For the text-containing cell, return its midpoint in (x, y) coordinate format. 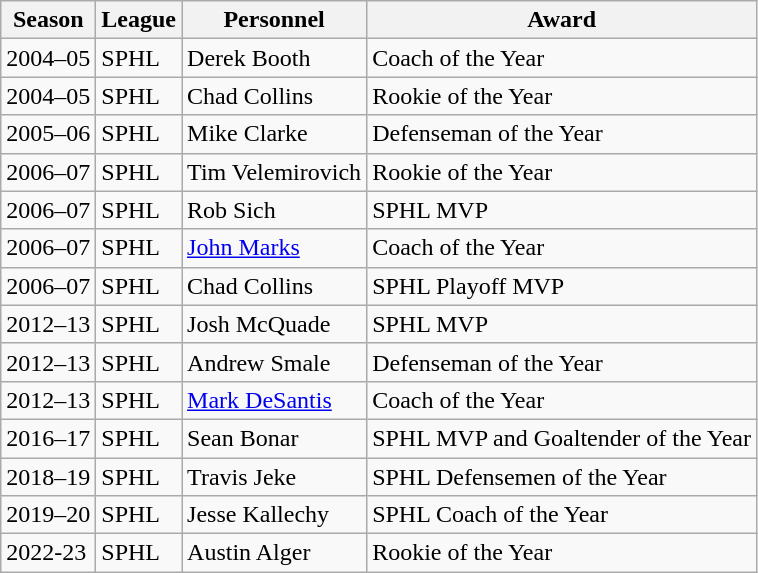
Tim Velemirovich (274, 172)
2016–17 (48, 438)
SPHL Defensemen of the Year (562, 477)
SPHL MVP and Goaltender of the Year (562, 438)
Mike Clarke (274, 134)
Josh McQuade (274, 324)
Mark DeSantis (274, 400)
Sean Bonar (274, 438)
SPHL Playoff MVP (562, 286)
Award (562, 20)
2018–19 (48, 477)
SPHL Coach of the Year (562, 515)
Andrew Smale (274, 362)
Jesse Kallechy (274, 515)
John Marks (274, 248)
Austin Alger (274, 553)
2019–20 (48, 515)
Season (48, 20)
Derek Booth (274, 58)
League (139, 20)
Rob Sich (274, 210)
2022-23 (48, 553)
Travis Jeke (274, 477)
2005–06 (48, 134)
Personnel (274, 20)
